Locate the cell with the specified text and output its (X, Y) center coordinate. 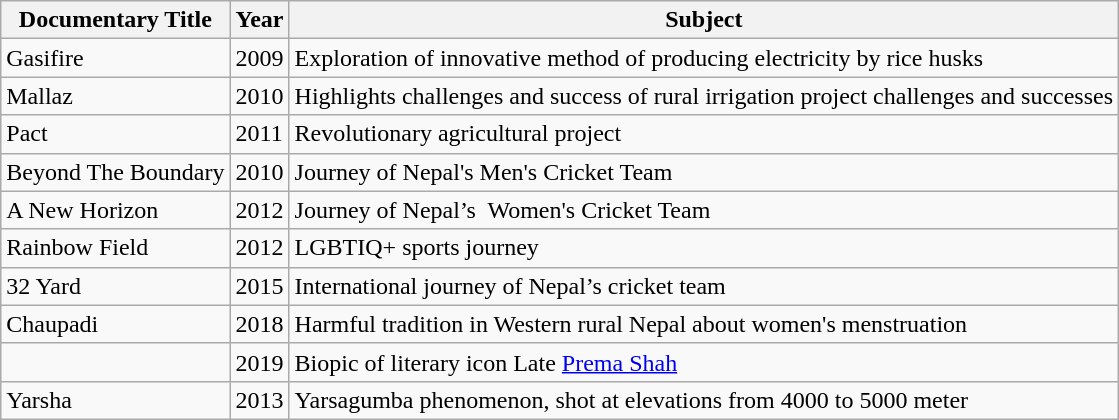
2018 (260, 324)
Harmful tradition in Western rural Nepal about women's menstruation (704, 324)
2009 (260, 58)
Rainbow Field (116, 248)
International journey of Nepal’s cricket team (704, 286)
Documentary Title (116, 20)
Mallaz (116, 96)
Biopic of literary icon Late Prema Shah (704, 362)
LGBTIQ+ sports journey (704, 248)
Beyond The Boundary (116, 172)
Gasifire (116, 58)
Journey of Nepal’s Women's Cricket Team (704, 210)
2019 (260, 362)
Highlights challenges and success of rural irrigation project challenges and successes (704, 96)
Chaupadi (116, 324)
Year (260, 20)
Yarsha (116, 400)
A New Horizon (116, 210)
Exploration of innovative method of producing electricity by rice husks (704, 58)
Yarsagumba phenomenon, shot at elevations from 4000 to 5000 meter (704, 400)
Journey of Nepal's Men's Cricket Team (704, 172)
Revolutionary agricultural project (704, 134)
Subject (704, 20)
2015 (260, 286)
32 Yard (116, 286)
2011 (260, 134)
2013 (260, 400)
Pact (116, 134)
